For the text-containing cell, return its midpoint in [X, Y] coordinate format. 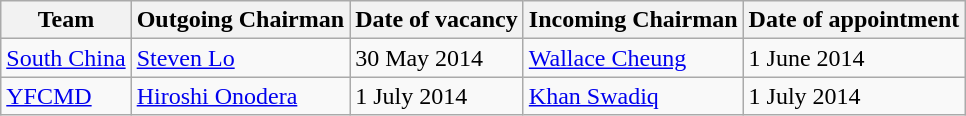
Outgoing Chairman [240, 20]
South China [66, 58]
Hiroshi Onodera [240, 96]
Khan Swadiq [633, 96]
Date of appointment [854, 20]
Incoming Chairman [633, 20]
Team [66, 20]
30 May 2014 [437, 58]
Wallace Cheung [633, 58]
Date of vacancy [437, 20]
Steven Lo [240, 58]
1 June 2014 [854, 58]
YFCMD [66, 96]
